From the cell containing the given text, extract its center point as (X, Y) coordinate. 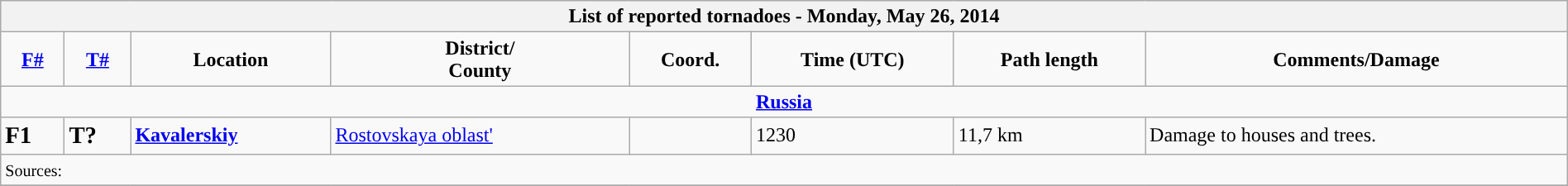
Damage to houses and trees. (1356, 136)
Kavalerskiy (231, 136)
District/County (480, 60)
Comments/Damage (1356, 60)
Sources: (784, 169)
Path length (1049, 60)
Coord. (691, 60)
Time (UTC) (852, 60)
Russia (784, 102)
T? (98, 136)
F1 (33, 136)
List of reported tornadoes - Monday, May 26, 2014 (784, 17)
F# (33, 60)
Location (231, 60)
11,7 km (1049, 136)
1230 (852, 136)
Rostovskaya oblast' (480, 136)
T# (98, 60)
